Determine the [X, Y] coordinate at the center of the cell enclosing the given text.  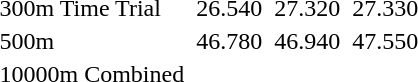
46.940 [308, 41]
46.780 [230, 41]
